For the text-containing cell, return its midpoint in [X, Y] coordinate format. 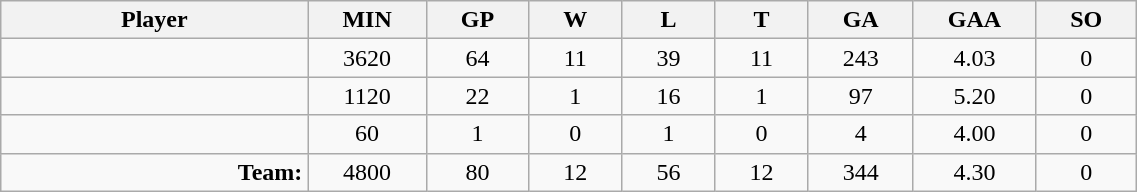
16 [668, 96]
4800 [367, 172]
5.20 [974, 96]
W [576, 20]
GP [477, 20]
SO [1086, 20]
243 [860, 58]
97 [860, 96]
MIN [367, 20]
L [668, 20]
22 [477, 96]
80 [477, 172]
64 [477, 58]
GAA [974, 20]
60 [367, 134]
344 [860, 172]
Player [154, 20]
Team: [154, 172]
4.03 [974, 58]
3620 [367, 58]
4.30 [974, 172]
1120 [367, 96]
4.00 [974, 134]
39 [668, 58]
4 [860, 134]
56 [668, 172]
T [762, 20]
GA [860, 20]
